Return the (X, Y) coordinate for the center point of the cell that contains the specified text.  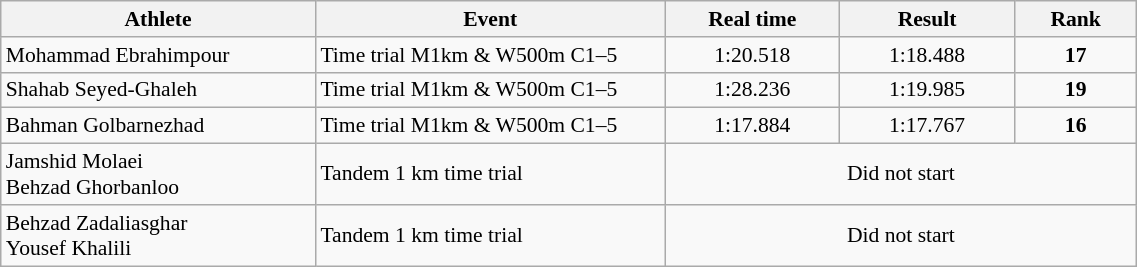
Event (490, 19)
1:17.767 (928, 126)
Real time (752, 19)
Bahman Golbarnezhad (158, 126)
1:18.488 (928, 55)
1:19.985 (928, 90)
Jamshid MolaeiBehzad Ghorbanloo (158, 174)
17 (1075, 55)
Mohammad Ebrahimpour (158, 55)
1:20.518 (752, 55)
16 (1075, 126)
1:28.236 (752, 90)
Behzad ZadaliasgharYousef Khalili (158, 236)
1:17.884 (752, 126)
Result (928, 19)
Rank (1075, 19)
Athlete (158, 19)
19 (1075, 90)
Shahab Seyed-Ghaleh (158, 90)
